Find where the given text appears and provide that cell's center as (x, y) coordinate. 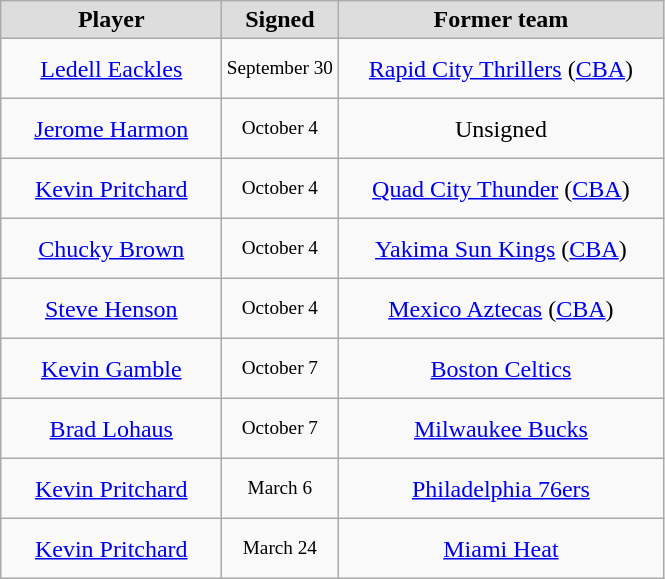
Player (112, 20)
Steve Henson (112, 309)
Jerome Harmon (112, 129)
Brad Lohaus (112, 429)
Kevin Gamble (112, 369)
Mexico Aztecas (CBA) (501, 309)
Philadelphia 76ers (501, 489)
Milwaukee Bucks (501, 429)
Boston Celtics (501, 369)
Quad City Thunder (CBA) (501, 189)
Yakima Sun Kings (CBA) (501, 249)
Chucky Brown (112, 249)
Former team (501, 20)
Rapid City Thrillers (CBA) (501, 69)
September 30 (280, 69)
Unsigned (501, 129)
March 6 (280, 489)
March 24 (280, 549)
Ledell Eackles (112, 69)
Signed (280, 20)
Miami Heat (501, 549)
